Extract the (x, y) coordinate from the center of the cell holding the provided text.  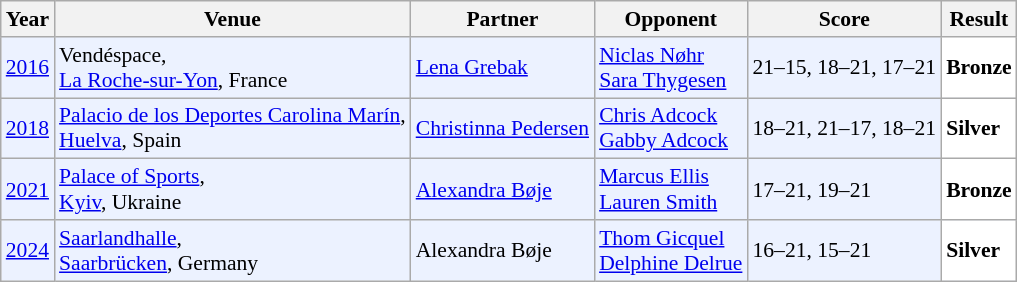
21–15, 18–21, 17–21 (844, 68)
Chris Adcock Gabby Adcock (670, 128)
Lena Grebak (502, 68)
Marcus Ellis Lauren Smith (670, 190)
Thom Gicquel Delphine Delrue (670, 250)
Year (28, 19)
Christinna Pedersen (502, 128)
16–21, 15–21 (844, 250)
Palacio de los Deportes Carolina Marín,Huelva, Spain (232, 128)
Venue (232, 19)
2016 (28, 68)
17–21, 19–21 (844, 190)
Vendéspace,La Roche-sur-Yon, France (232, 68)
Opponent (670, 19)
2018 (28, 128)
2021 (28, 190)
18–21, 21–17, 18–21 (844, 128)
Score (844, 19)
Niclas Nøhr Sara Thygesen (670, 68)
Result (979, 19)
Palace of Sports,Kyiv, Ukraine (232, 190)
Partner (502, 19)
Saarlandhalle,Saarbrücken, Germany (232, 250)
2024 (28, 250)
